Determine the [X, Y] coordinate at the center of the cell enclosing the given text.  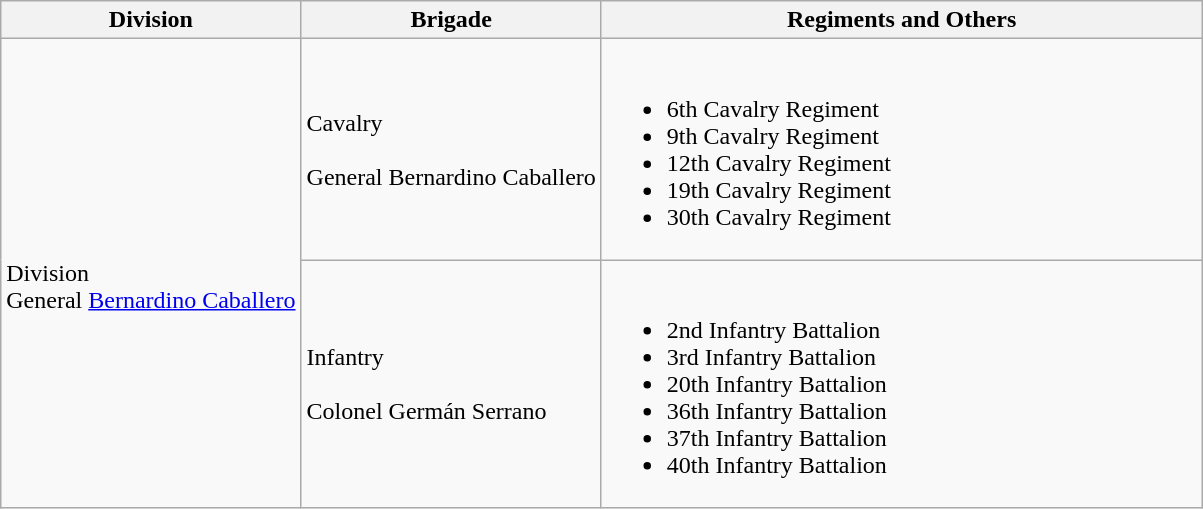
Brigade [451, 20]
Cavalry General Bernardino Caballero [451, 150]
Infantry Colonel Germán Serrano [451, 384]
2nd Infantry Battalion3rd Infantry Battalion20th Infantry Battalion36th Infantry Battalion37th Infantry Battalion40th Infantry Battalion [902, 384]
Division General Bernardino Caballero [151, 274]
Regiments and Others [902, 20]
6th Cavalry Regiment9th Cavalry Regiment12th Cavalry Regiment19th Cavalry Regiment30th Cavalry Regiment [902, 150]
Division [151, 20]
